For the text-containing cell, return its midpoint in [X, Y] coordinate format. 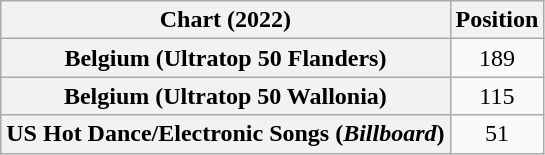
115 [497, 96]
Chart (2022) [226, 20]
189 [497, 58]
Belgium (Ultratop 50 Flanders) [226, 58]
Belgium (Ultratop 50 Wallonia) [226, 96]
US Hot Dance/Electronic Songs (Billboard) [226, 134]
51 [497, 134]
Position [497, 20]
